Detect which cell encompasses the target text, then output its [X, Y] center coordinate. 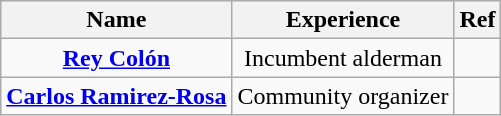
Incumbent alderman [343, 58]
Name [116, 20]
Community organizer [343, 96]
Ref [478, 20]
Carlos Ramirez-Rosa [116, 96]
Experience [343, 20]
Rey Colón [116, 58]
